Provide the [X, Y] coordinate of the cell's center where the given text is located.  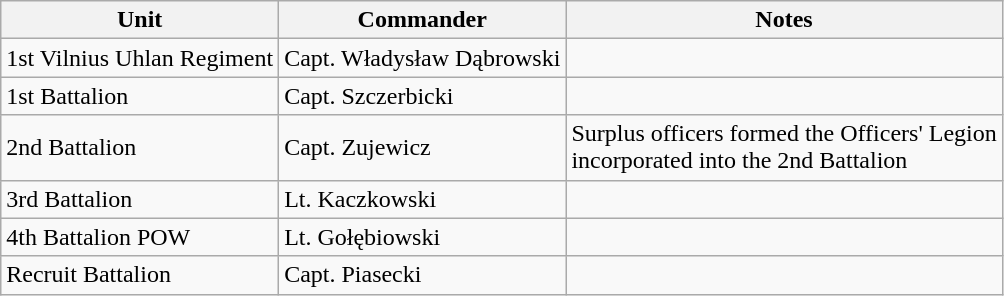
1st Battalion [140, 96]
Commander [422, 20]
3rd Battalion [140, 199]
1st Vilnius Uhlan Regiment [140, 58]
Notes [784, 20]
Capt. Władysław Dąbrowski [422, 58]
Capt. Szczerbicki [422, 96]
2nd Battalion [140, 148]
Capt. Piasecki [422, 275]
Surplus officers formed the Officers' Legionincorporated into the 2nd Battalion [784, 148]
Lt. Kaczkowski [422, 199]
Unit [140, 20]
Recruit Battalion [140, 275]
Lt. Gołębiowski [422, 237]
Capt. Zujewicz [422, 148]
4th Battalion POW [140, 237]
